Detect which cell encompasses the target text, then output its (x, y) center coordinate. 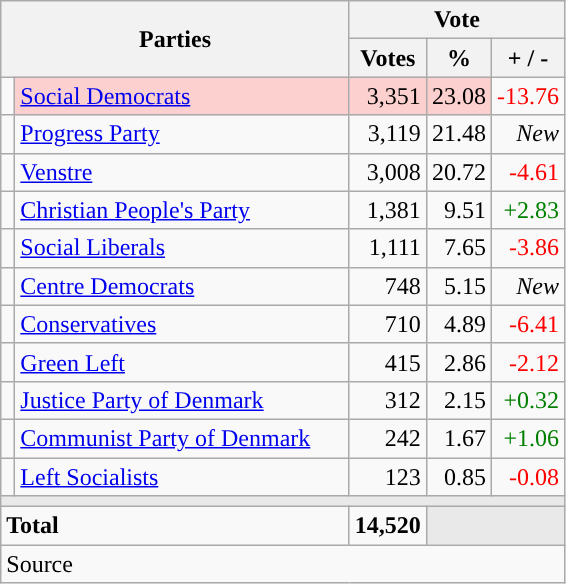
748 (388, 286)
+2.83 (528, 210)
-13.76 (528, 96)
1,111 (388, 248)
415 (388, 362)
Vote (456, 20)
Left Socialists (182, 477)
Conservatives (182, 324)
242 (388, 438)
9.51 (458, 210)
Source (283, 564)
+0.32 (528, 400)
Social Liberals (182, 248)
+ / - (528, 58)
5.15 (458, 286)
Total (176, 526)
3,119 (388, 134)
Justice Party of Denmark (182, 400)
3,351 (388, 96)
Christian People's Party (182, 210)
-4.61 (528, 172)
-6.41 (528, 324)
-3.86 (528, 248)
-0.08 (528, 477)
Venstre (182, 172)
Green Left (182, 362)
7.65 (458, 248)
Progress Party (182, 134)
2.86 (458, 362)
23.08 (458, 96)
21.48 (458, 134)
4.89 (458, 324)
3,008 (388, 172)
1,381 (388, 210)
Votes (388, 58)
+1.06 (528, 438)
123 (388, 477)
1.67 (458, 438)
Communist Party of Denmark (182, 438)
% (458, 58)
Parties (176, 39)
2.15 (458, 400)
Social Democrats (182, 96)
312 (388, 400)
710 (388, 324)
Centre Democrats (182, 286)
0.85 (458, 477)
-2.12 (528, 362)
14,520 (388, 526)
20.72 (458, 172)
